Scan for the cell matching the given text and deliver its (X, Y) coordinate at center. 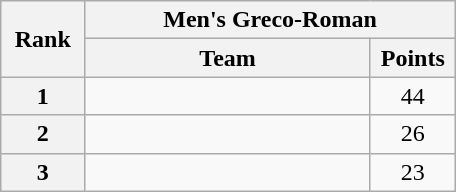
44 (412, 96)
2 (43, 134)
Rank (43, 39)
23 (412, 172)
Men's Greco-Roman (270, 20)
3 (43, 172)
Points (412, 58)
26 (412, 134)
Team (228, 58)
1 (43, 96)
